Determine the [X, Y] coordinate at the center of the cell enclosing the given text.  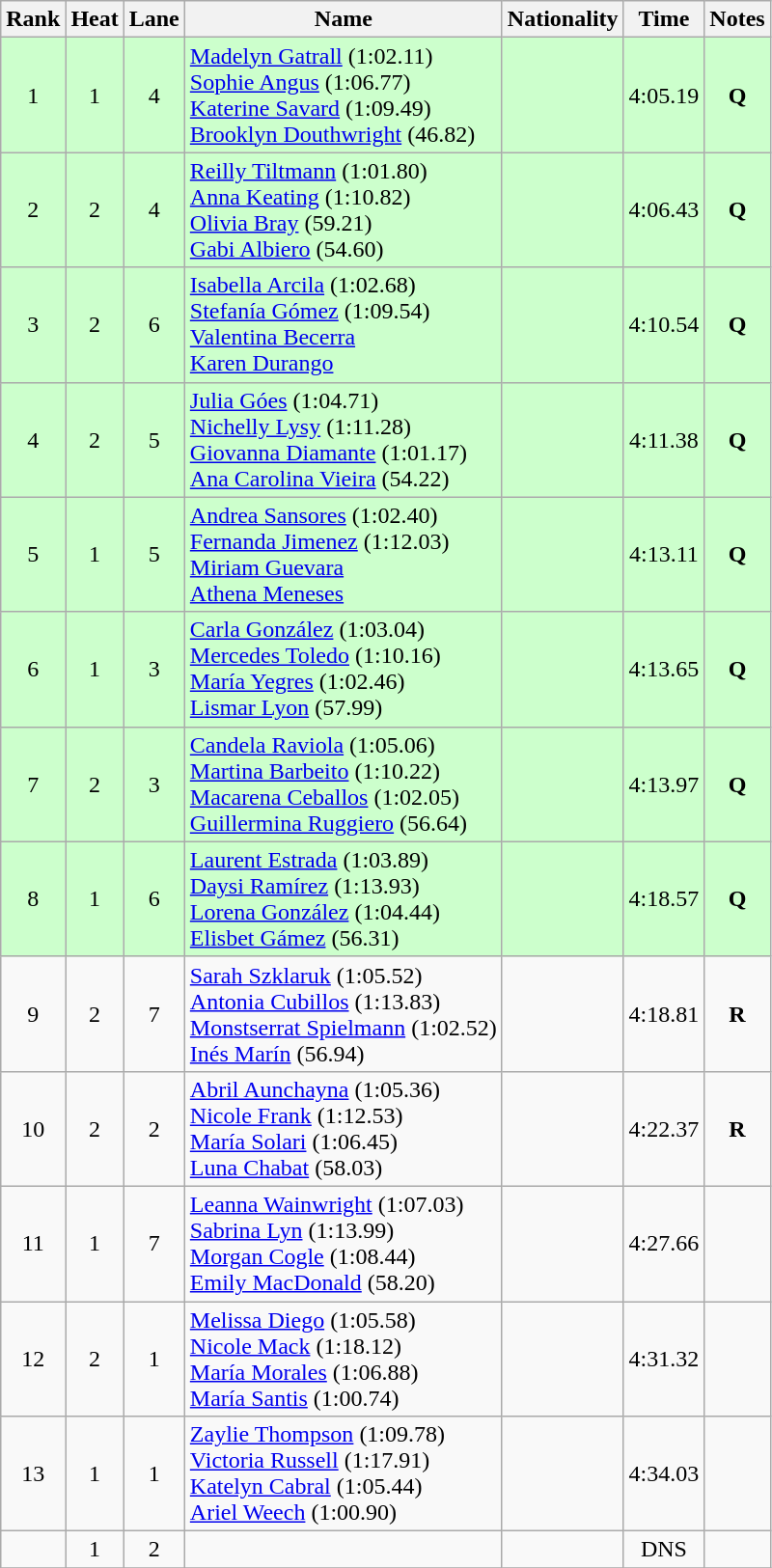
4:27.66 [664, 1243]
Zaylie Thompson (1:09.78)Victoria Russell (1:17.91)Katelyn Cabral (1:05.44)Ariel Weech (1:00.90) [344, 1474]
11 [33, 1243]
Abril Aunchayna (1:05.36)Nicole Frank (1:12.53)María Solari (1:06.45)Luna Chabat (58.03) [344, 1129]
4:11.38 [664, 440]
8 [33, 899]
Heat [95, 19]
13 [33, 1474]
Carla González (1:03.04)Mercedes Toledo (1:10.16)María Yegres (1:02.46)Lismar Lyon (57.99) [344, 670]
Notes [737, 19]
4:05.19 [664, 95]
4:13.65 [664, 670]
Madelyn Gatrall (1:02.11)Sophie Angus (1:06.77)Katerine Savard (1:09.49)Brooklyn Douthwright (46.82) [344, 95]
Candela Raviola (1:05.06)Martina Barbeito (1:10.22)Macarena Ceballos (1:02.05)Guillermina Ruggiero (56.64) [344, 784]
4:31.32 [664, 1359]
4:18.57 [664, 899]
Lane [154, 19]
9 [33, 1013]
Reilly Tiltmann (1:01.80)Anna Keating (1:10.82)Olivia Bray (59.21)Gabi Albiero (54.60) [344, 210]
4:10.54 [664, 324]
DNS [664, 1550]
4:34.03 [664, 1474]
Andrea Sansores (1:02.40)Fernanda Jimenez (1:12.03)Miriam GuevaraAthena Meneses [344, 554]
4:13.11 [664, 554]
10 [33, 1129]
4:06.43 [664, 210]
Melissa Diego (1:05.58)Nicole Mack (1:18.12)María Morales (1:06.88)María Santis (1:00.74) [344, 1359]
4:13.97 [664, 784]
Leanna Wainwright (1:07.03)Sabrina Lyn (1:13.99)Morgan Cogle (1:08.44)Emily MacDonald (58.20) [344, 1243]
4:22.37 [664, 1129]
Time [664, 19]
Laurent Estrada (1:03.89)Daysi Ramírez (1:13.93)Lorena González (1:04.44)Elisbet Gámez (56.31) [344, 899]
Julia Góes (1:04.71)Nichelly Lysy (1:11.28)Giovanna Diamante (1:01.17)Ana Carolina Vieira (54.22) [344, 440]
12 [33, 1359]
Isabella Arcila (1:02.68)Stefanía Gómez (1:09.54)Valentina BecerraKaren Durango [344, 324]
Sarah Szklaruk (1:05.52)Antonia Cubillos (1:13.83)Monstserrat Spielmann (1:02.52)Inés Marín (56.94) [344, 1013]
4:18.81 [664, 1013]
Name [344, 19]
Nationality [563, 19]
Rank [33, 19]
